Identify which cell holds the provided text, then report its (X, Y) central coordinate. 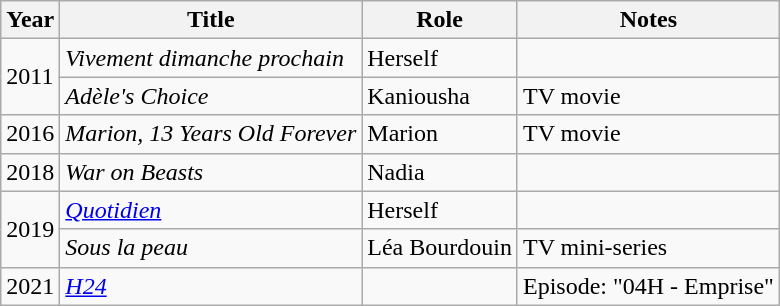
War on Beasts (211, 172)
Kaniousha (440, 96)
Léa Bourdouin (440, 248)
Sous la peau (211, 248)
2021 (30, 286)
H24 (211, 286)
Nadia (440, 172)
Vivement dimanche prochain (211, 58)
Marion, 13 Years Old Forever (211, 134)
2018 (30, 172)
Marion (440, 134)
TV mini-series (648, 248)
Notes (648, 20)
2011 (30, 77)
Quotidien (211, 210)
2019 (30, 229)
2016 (30, 134)
Year (30, 20)
Title (211, 20)
Role (440, 20)
Episode: "04H - Emprise" (648, 286)
Adèle's Choice (211, 96)
